Capture the cell that displays the provided text and extract its (X, Y) central coordinate. 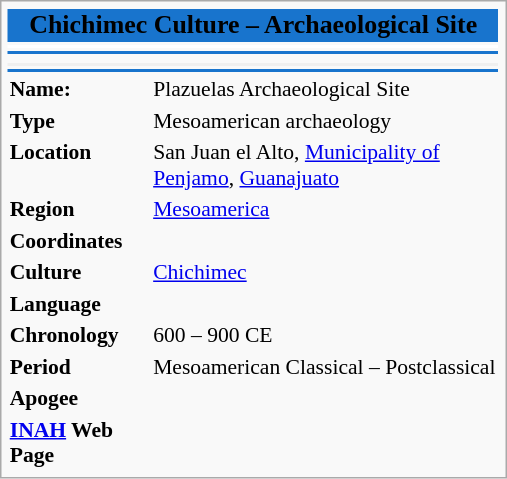
Chichimec Culture – Archaeological Site (253, 26)
Plazuelas Archaeological Site (326, 89)
Language (78, 303)
San Juan el Alto, Municipality of Penjamo, Guanajuato (326, 165)
Chichimec (326, 272)
Mesoamerican archaeology (326, 120)
600 – 900 CE (326, 335)
INAH Web Page (78, 442)
Culture (78, 272)
Mesoamerica (326, 209)
Region (78, 209)
Name: (78, 89)
Type (78, 120)
Location (78, 165)
Mesoamerican Classical – Postclassical (326, 366)
Apogee (78, 398)
Coordinates (78, 240)
Period (78, 366)
Chronology (78, 335)
